Determine the (X, Y) coordinate at the center of the cell enclosing the given text.  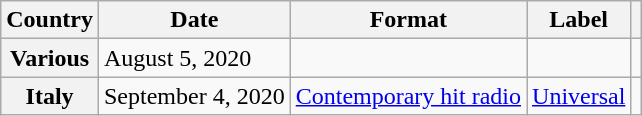
Italy (50, 96)
Format (408, 20)
Various (50, 58)
Contemporary hit radio (408, 96)
August 5, 2020 (194, 58)
Label (579, 20)
Country (50, 20)
Universal (579, 96)
September 4, 2020 (194, 96)
Date (194, 20)
